Scan for the cell matching the given text and deliver its (X, Y) coordinate at center. 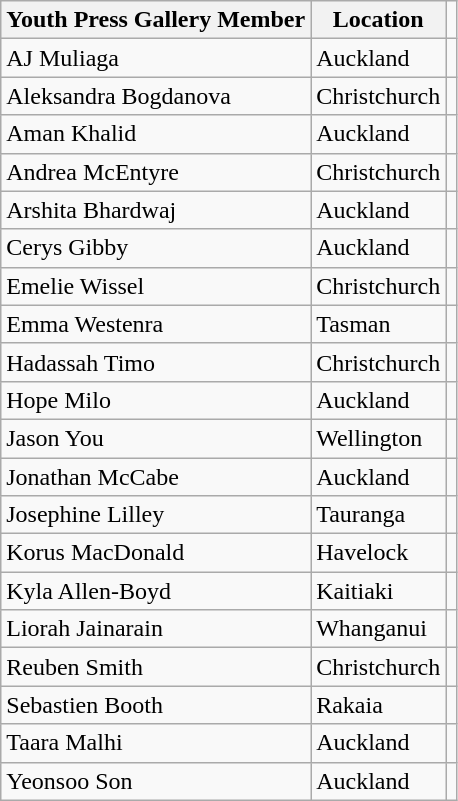
Whanganui (378, 629)
Cerys Gibby (156, 248)
Kyla Allen-Boyd (156, 591)
Tasman (378, 324)
Emelie Wissel (156, 286)
Sebastien Booth (156, 705)
Josephine Lilley (156, 515)
Emma Westenra (156, 324)
Andrea McEntyre (156, 172)
Aman Khalid (156, 134)
Korus MacDonald (156, 553)
Liorah Jainarain (156, 629)
Havelock (378, 553)
Jonathan McCabe (156, 477)
AJ Muliaga (156, 58)
Arshita Bhardwaj (156, 210)
Rakaia (378, 705)
Tauranga (378, 515)
Kaitiaki (378, 591)
Location (378, 20)
Jason You (156, 438)
Hadassah Timo (156, 362)
Reuben Smith (156, 667)
Youth Press Gallery Member (156, 20)
Yeonsoo Son (156, 781)
Wellington (378, 438)
Hope Milo (156, 400)
Aleksandra Bogdanova (156, 96)
Taara Malhi (156, 743)
